Identify which cell holds the provided text, then report its (x, y) central coordinate. 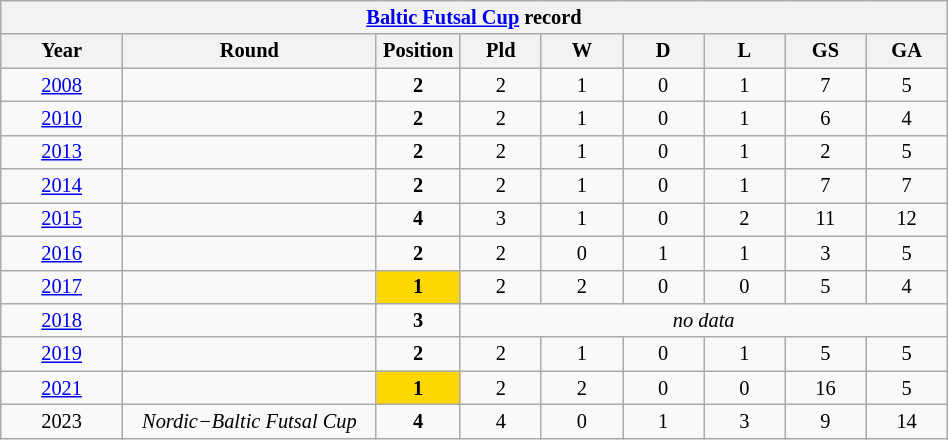
no data (704, 320)
2019 (62, 354)
Baltic Futsal Cup record (474, 17)
2023 (62, 421)
2015 (62, 219)
2018 (62, 320)
Year (62, 51)
12 (906, 219)
2013 (62, 152)
14 (906, 421)
2008 (62, 85)
11 (826, 219)
GA (906, 51)
Round (250, 51)
Pld (500, 51)
2014 (62, 186)
W (582, 51)
2016 (62, 253)
2010 (62, 118)
D (662, 51)
Position (418, 51)
2021 (62, 388)
GS (826, 51)
16 (826, 388)
6 (826, 118)
2017 (62, 287)
Nordic−Baltic Futsal Cup (250, 421)
9 (826, 421)
L (744, 51)
